Determine the [x, y] coordinate at the center of the cell enclosing the given text.  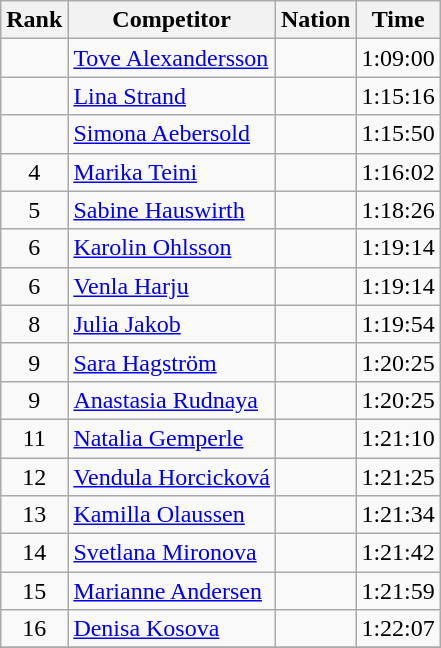
Lina Strand [172, 96]
1:21:34 [398, 515]
11 [34, 438]
Venla Harju [172, 286]
Kamilla Olaussen [172, 515]
16 [34, 629]
Sabine Hauswirth [172, 210]
Simona Aebersold [172, 134]
Denisa Kosova [172, 629]
1:21:59 [398, 591]
5 [34, 210]
Time [398, 20]
1:19:54 [398, 324]
1:21:42 [398, 553]
Nation [316, 20]
Competitor [172, 20]
8 [34, 324]
1:16:02 [398, 172]
1:15:50 [398, 134]
4 [34, 172]
1:22:07 [398, 629]
12 [34, 477]
Vendula Horcicková [172, 477]
Svetlana Mironova [172, 553]
1:15:16 [398, 96]
15 [34, 591]
Tove Alexandersson [172, 58]
Julia Jakob [172, 324]
Natalia Gemperle [172, 438]
Rank [34, 20]
Marianne Andersen [172, 591]
1:21:10 [398, 438]
1:18:26 [398, 210]
1:09:00 [398, 58]
Karolin Ohlsson [172, 248]
Anastasia Rudnaya [172, 400]
14 [34, 553]
13 [34, 515]
Marika Teini [172, 172]
Sara Hagström [172, 362]
1:21:25 [398, 477]
